Locate the cell with the specified text and output its (x, y) center coordinate. 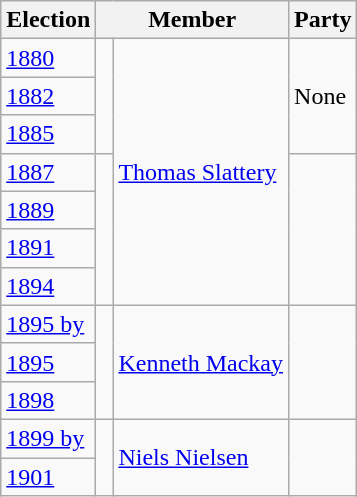
Kenneth Mackay (201, 362)
1899 by (48, 438)
1882 (48, 96)
1895 by (48, 324)
1898 (48, 400)
1901 (48, 477)
None (323, 96)
Member (192, 20)
1880 (48, 58)
Niels Nielsen (201, 457)
1885 (48, 134)
Thomas Slattery (201, 172)
1894 (48, 286)
1889 (48, 210)
1887 (48, 172)
1895 (48, 362)
Party (323, 20)
1891 (48, 248)
Election (48, 20)
